Extract the (X, Y) coordinate from the center of the cell holding the provided text.  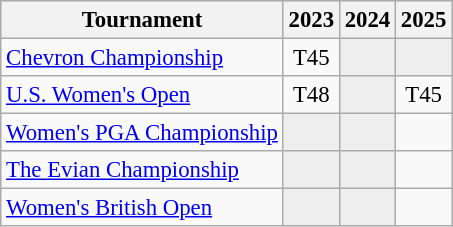
U.S. Women's Open (142, 95)
2024 (367, 20)
Chevron Championship (142, 58)
Women's PGA Championship (142, 133)
Women's British Open (142, 208)
2025 (424, 20)
2023 (311, 20)
Tournament (142, 20)
The Evian Championship (142, 170)
T48 (311, 95)
